From the cell containing the given text, extract its center point as [X, Y] coordinate. 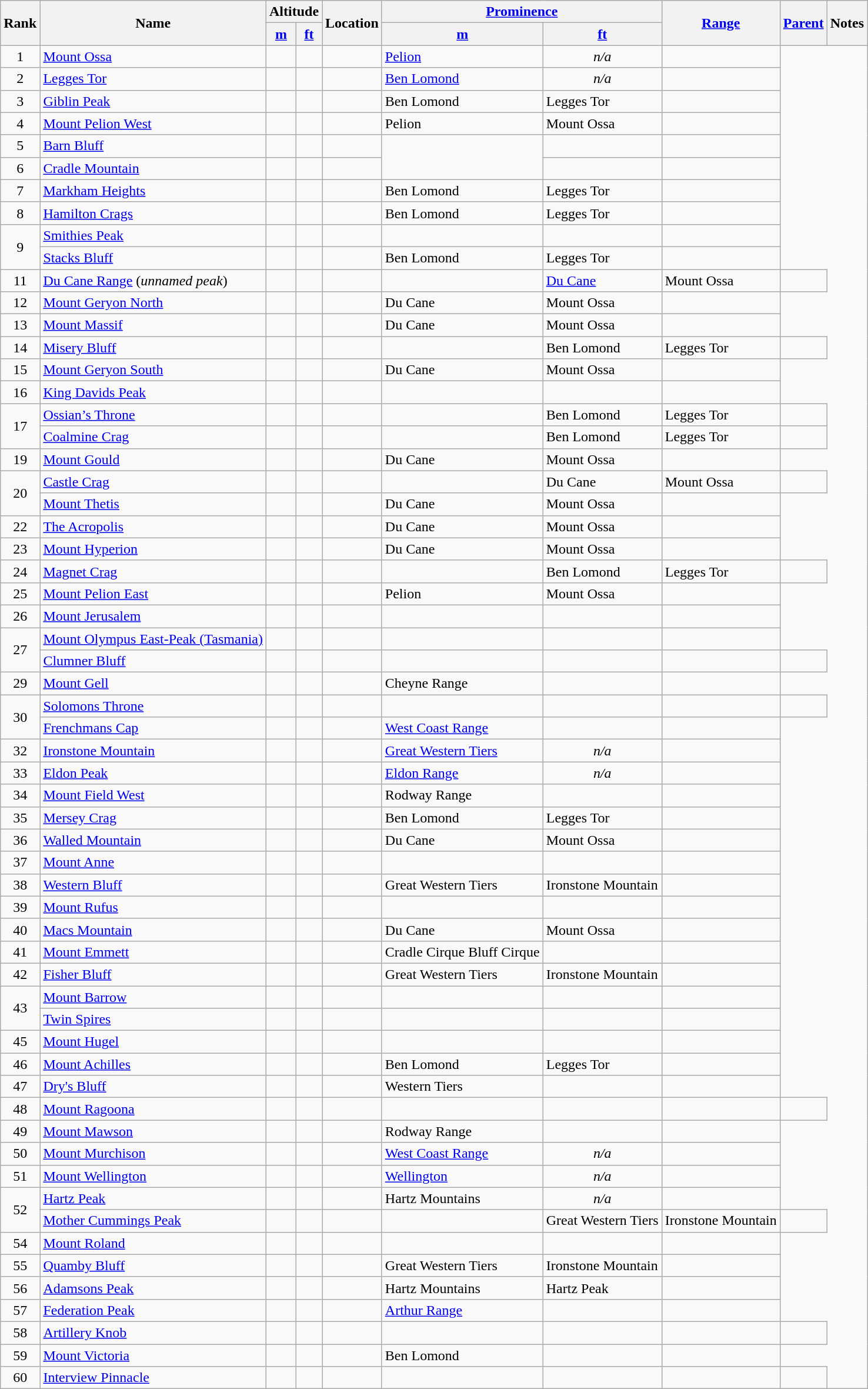
Stacks Bluff [153, 258]
58 [20, 1333]
26 [20, 616]
Mount Olympus East-Peak (Tasmania) [153, 638]
Mount Murchison [153, 1154]
19 [20, 459]
42 [20, 974]
6 [20, 168]
4 [20, 124]
King Davids Peak [153, 392]
Smithies Peak [153, 235]
Mount Mawson [153, 1131]
Mount Gould [153, 459]
Mount Geryon South [153, 370]
Mount Achilles [153, 1064]
49 [20, 1131]
Fisher Bluff [153, 974]
55 [20, 1265]
Cradle Mountain [153, 168]
Arthur Range [462, 1310]
33 [20, 773]
Magnet Crag [153, 571]
25 [20, 594]
Twin Spires [153, 1020]
14 [20, 348]
40 [20, 930]
52 [20, 1210]
56 [20, 1288]
Prominence [522, 12]
24 [20, 571]
Mount Thetis [153, 504]
22 [20, 527]
23 [20, 549]
35 [20, 818]
27 [20, 649]
Frenchmans Cap [153, 728]
Mount Ragoona [153, 1109]
29 [20, 684]
Castle Crag [153, 482]
Macs Mountain [153, 930]
41 [20, 952]
Mount Field West [153, 795]
Ossian’s Throne [153, 415]
Mother Cummings Peak [153, 1221]
43 [20, 1008]
Mersey Crag [153, 818]
12 [20, 303]
38 [20, 885]
Eldon Peak [153, 773]
Markham Heights [153, 191]
Western Bluff [153, 885]
The Acropolis [153, 527]
39 [20, 907]
20 [20, 493]
Rank [20, 23]
Mount Victoria [153, 1355]
Notes [847, 23]
7 [20, 191]
Mount Pelion East [153, 594]
5 [20, 146]
Federation Peak [153, 1310]
Mount Geryon North [153, 303]
15 [20, 370]
Mount Hugel [153, 1042]
Mount Roland [153, 1243]
9 [20, 247]
Hamilton Crags [153, 213]
Mount Massif [153, 325]
Coalmine Crag [153, 437]
Quamby Bluff [153, 1265]
Mount Anne [153, 862]
Name [153, 23]
Eldon Range [462, 773]
Cradle Cirque Bluff Cirque [462, 952]
Interview Pinnacle [153, 1378]
Range [721, 23]
1 [20, 56]
48 [20, 1109]
8 [20, 213]
Mount Emmett [153, 952]
Giblin Peak [153, 101]
Mount Gell [153, 684]
47 [20, 1087]
Cheyne Range [462, 684]
Du Cane Range (unnamed peak) [153, 281]
Mount Rufus [153, 907]
57 [20, 1310]
60 [20, 1378]
16 [20, 392]
17 [20, 426]
Western Tiers [462, 1087]
30 [20, 717]
Mount Wellington [153, 1176]
54 [20, 1243]
Mount Jerusalem [153, 616]
46 [20, 1064]
13 [20, 325]
37 [20, 862]
Altitude [294, 12]
Artillery Knob [153, 1333]
Wellington [462, 1176]
32 [20, 751]
50 [20, 1154]
Mount Hyperion [153, 549]
Clumner Bluff [153, 661]
Solomons Throne [153, 706]
45 [20, 1042]
34 [20, 795]
Mount Barrow [153, 997]
Dry's Bluff [153, 1087]
Misery Bluff [153, 348]
51 [20, 1176]
Mount Pelion West [153, 124]
Barn Bluff [153, 146]
59 [20, 1355]
2 [20, 79]
Adamsons Peak [153, 1288]
36 [20, 840]
Parent [803, 23]
11 [20, 281]
3 [20, 101]
Walled Mountain [153, 840]
Location [352, 23]
